Extract the (x, y) coordinate from the center of the cell holding the provided text.  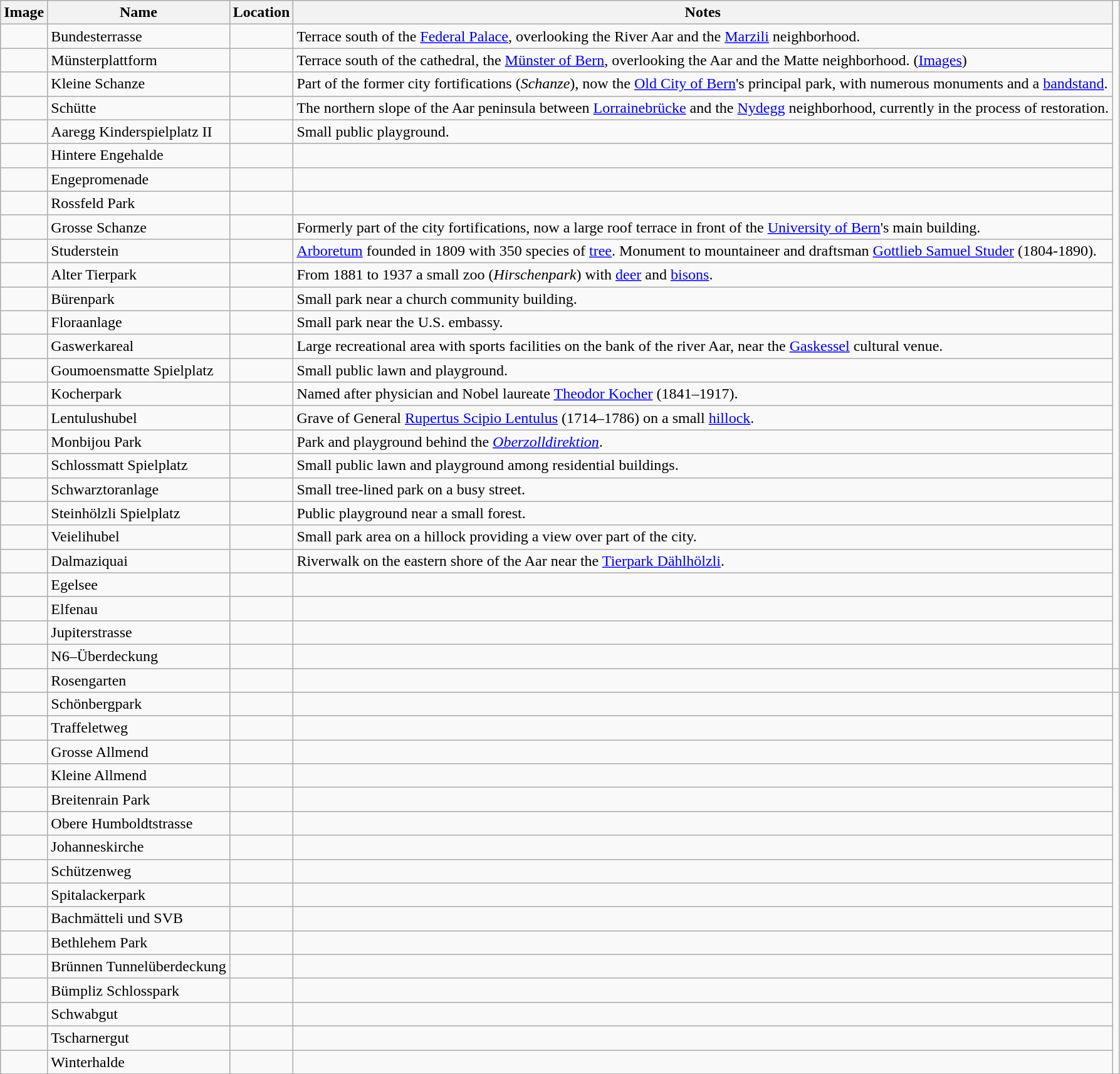
Jupiterstrasse (139, 632)
Winterhalde (139, 1062)
N6–Überdeckung (139, 656)
Schütte (139, 108)
Notes (703, 13)
Gaswerkareal (139, 347)
Goumoensmatte Spielplatz (139, 370)
Monbijou Park (139, 442)
Bümpliz Schlosspark (139, 990)
Alter Tierpark (139, 274)
Johanneskirche (139, 847)
Hintere Engehalde (139, 155)
Dalmaziquai (139, 561)
Aaregg Kinderspielplatz II (139, 132)
Bundesterrasse (139, 36)
Breitenrain Park (139, 800)
Steinhölzli Spielplatz (139, 513)
Schützenweg (139, 871)
Lentulushubel (139, 418)
Large recreational area with sports facilities on the bank of the river Aar, near the Gaskessel cultural venue. (703, 347)
Formerly part of the city fortifications, now a large roof terrace in front of the University of Bern's main building. (703, 227)
Grosse Allmend (139, 752)
Arboretum founded in 1809 with 350 species of tree. Monument to mountaineer and draftsman Gottlieb Samuel Studer (1804-1890). (703, 251)
Traffeletweg (139, 728)
Small public lawn and playground among residential buildings. (703, 466)
Schwarztoranlage (139, 489)
Brünnen Tunnelüberdeckung (139, 966)
The northern slope of the Aar peninsula between Lorrainebrücke and the Nydegg neighborhood, currently in the process of restoration. (703, 108)
Münsterplattform (139, 60)
Tscharnergut (139, 1038)
Elfenau (139, 608)
Kleine Allmend (139, 776)
Small park near the U.S. embassy. (703, 323)
Studerstein (139, 251)
Schönbergpark (139, 704)
Bürenpark (139, 299)
Terrace south of the cathedral, the Münster of Bern, overlooking the Aar and the Matte neighborhood. (Images) (703, 60)
Rosengarten (139, 680)
Kocherpark (139, 394)
Floraanlage (139, 323)
Engepromenade (139, 179)
Small public lawn and playground. (703, 370)
Kleine Schanze (139, 84)
Egelsee (139, 585)
Small tree-lined park on a busy street. (703, 489)
Small park area on a hillock providing a view over part of the city. (703, 537)
Named after physician and Nobel laureate Theodor Kocher (1841–1917). (703, 394)
Park and playground behind the Oberzolldirektion. (703, 442)
Image (24, 13)
Location (261, 13)
Terrace south of the Federal Palace, overlooking the River Aar and the Marzili neighborhood. (703, 36)
From 1881 to 1937 a small zoo (Hirschenpark) with deer and bisons. (703, 274)
Bachmätteli und SVB (139, 919)
Riverwalk on the eastern shore of the Aar near the Tierpark Dählhölzli. (703, 561)
Rossfeld Park (139, 203)
Obere Humboldtstrasse (139, 823)
Name (139, 13)
Grave of General Rupertus Scipio Lentulus (1714–1786) on a small hillock. (703, 418)
Veielihubel (139, 537)
Schlossmatt Spielplatz (139, 466)
Part of the former city fortifications (Schanze), now the Old City of Bern's principal park, with numerous monuments and a bandstand. (703, 84)
Spitalackerpark (139, 895)
Schwabgut (139, 1014)
Bethlehem Park (139, 942)
Grosse Schanze (139, 227)
Small park near a church community building. (703, 299)
Small public playground. (703, 132)
Public playground near a small forest. (703, 513)
